Detect which cell encompasses the target text, then output its [X, Y] center coordinate. 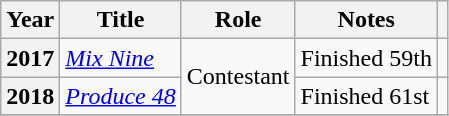
Contestant [238, 77]
Title [120, 20]
2018 [30, 96]
Produce 48 [120, 96]
Mix Nine [120, 58]
Notes [366, 20]
Finished 59th [366, 58]
Role [238, 20]
Finished 61st [366, 96]
2017 [30, 58]
Year [30, 20]
